Return the [x, y] coordinate for the center point of the cell that contains the specified text.  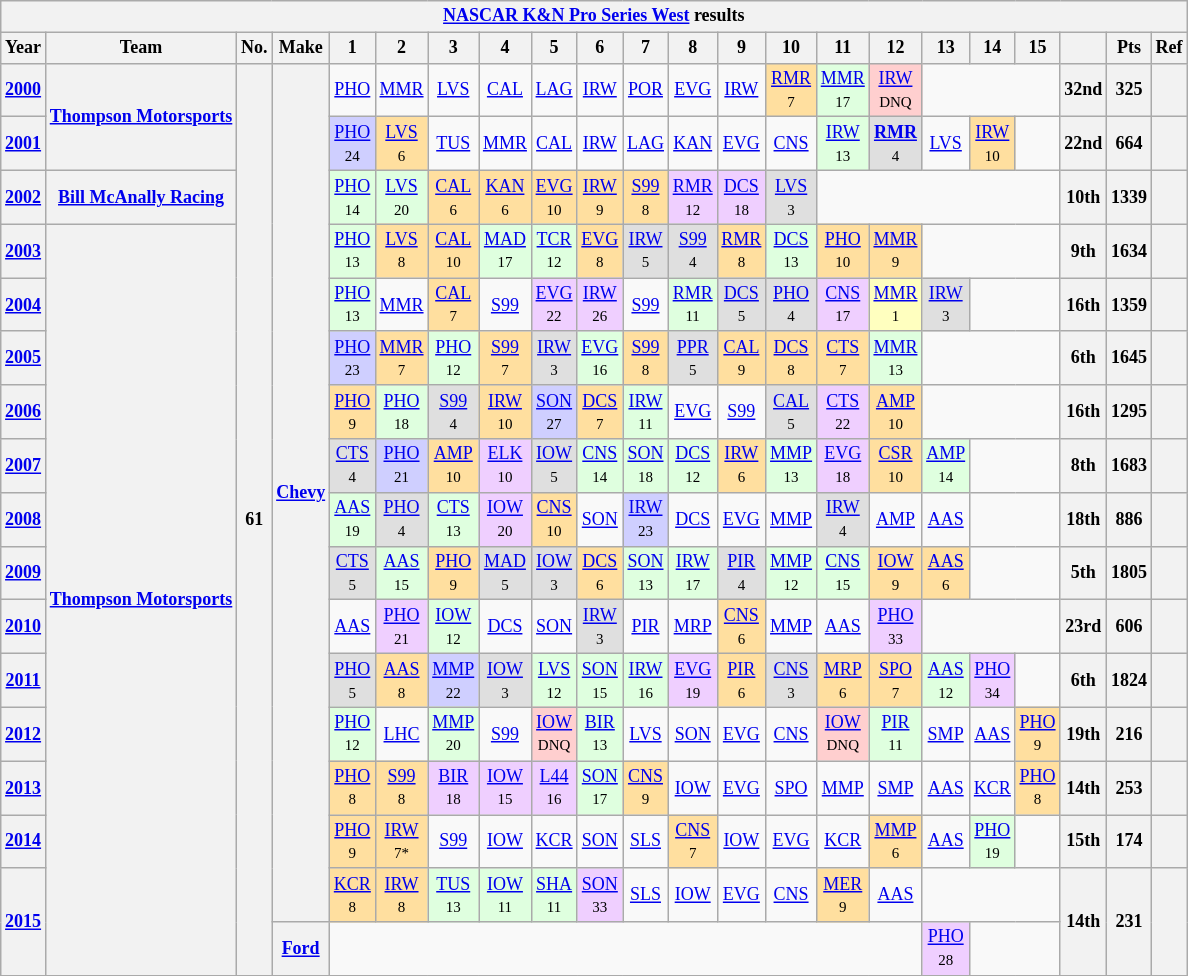
61 [254, 519]
MER9 [842, 895]
IRW13 [842, 144]
15 [1038, 48]
SHA11 [554, 895]
KAN6 [506, 197]
DCS8 [792, 358]
MAD17 [506, 251]
DCS5 [742, 305]
22nd [1084, 144]
19th [1084, 734]
12 [896, 48]
2007 [24, 466]
MMP6 [896, 841]
RMR8 [742, 251]
IOW15 [506, 788]
216 [1130, 734]
IOW5 [554, 466]
CTS4 [352, 466]
MMP12 [792, 573]
MMP22 [454, 680]
No. [254, 48]
IRW7* [402, 841]
IRW8 [402, 895]
4 [506, 48]
CSR10 [896, 466]
2013 [24, 788]
Pts [1130, 48]
TUS [454, 144]
IRW23 [646, 519]
IRW17 [692, 573]
2014 [24, 841]
MMP20 [454, 734]
DCS6 [600, 573]
CNS15 [842, 573]
MRP [692, 627]
9th [1084, 251]
1645 [1130, 358]
6 [600, 48]
IOW20 [506, 519]
IOW12 [454, 627]
2015 [24, 922]
Make [301, 48]
PHO5 [352, 680]
MMR13 [896, 358]
9 [742, 48]
2010 [24, 627]
CTS13 [454, 519]
ELK10 [506, 466]
253 [1130, 788]
MMR7 [402, 358]
IRW9 [600, 197]
BIR13 [600, 734]
AAS6 [946, 573]
CNS9 [646, 788]
CTS7 [842, 358]
IRW4 [842, 519]
CNS7 [692, 841]
CTS22 [842, 412]
RMR11 [692, 305]
10th [1084, 197]
CNS17 [842, 305]
TUS13 [454, 895]
1824 [1130, 680]
AMP [896, 519]
13 [946, 48]
MMP13 [792, 466]
606 [1130, 627]
CAL9 [742, 358]
PHO24 [352, 144]
174 [1130, 841]
Chevy [301, 492]
L4416 [554, 788]
NASCAR K&N Pro Series West results [594, 16]
11 [842, 48]
EVG8 [600, 251]
1683 [1130, 466]
CTS5 [352, 573]
DCS13 [792, 251]
MMR17 [842, 90]
LHC [402, 734]
SON17 [600, 788]
1295 [1130, 412]
AAS12 [946, 680]
PHO19 [992, 841]
PIR11 [896, 734]
PHO33 [896, 627]
EVG10 [554, 197]
DCS7 [600, 412]
SON33 [600, 895]
2004 [24, 305]
IRW6 [742, 466]
CNS3 [792, 680]
2000 [24, 90]
AAS19 [352, 519]
10 [792, 48]
2 [402, 48]
S997 [506, 358]
IRW16 [646, 680]
PPR5 [692, 358]
23rd [1084, 627]
18th [1084, 519]
14 [992, 48]
2011 [24, 680]
CAL10 [454, 251]
8 [692, 48]
PIR4 [742, 573]
EVG19 [692, 680]
IRWDNQ [896, 90]
MMR1 [896, 305]
BIR18 [454, 788]
1359 [1130, 305]
SON27 [554, 412]
MAD5 [506, 573]
LVS20 [402, 197]
PHO10 [842, 251]
5th [1084, 573]
CNS10 [554, 519]
MMR9 [896, 251]
PHO18 [402, 412]
CAL7 [454, 305]
PHO23 [352, 358]
KCR8 [352, 895]
2012 [24, 734]
LVS8 [402, 251]
EVG16 [600, 358]
RMR7 [792, 90]
Bill McAnally Racing [140, 197]
LVS6 [402, 144]
SON15 [600, 680]
IOW9 [896, 573]
IRW5 [646, 251]
664 [1130, 144]
1634 [1130, 251]
DCS12 [692, 466]
SON13 [646, 573]
1339 [1130, 197]
PIR6 [742, 680]
IOW11 [506, 895]
AAS8 [402, 680]
CAL6 [454, 197]
PHO34 [992, 680]
POR [646, 90]
TCR12 [554, 251]
EVG18 [842, 466]
3 [454, 48]
EVG22 [554, 305]
Year [24, 48]
AMP14 [946, 466]
RMR4 [896, 144]
CNS14 [600, 466]
SON18 [646, 466]
CNS6 [742, 627]
KAN [692, 144]
RMR12 [692, 197]
PHO14 [352, 197]
PHO28 [946, 949]
AAS15 [402, 573]
2005 [24, 358]
1805 [1130, 573]
SPO [792, 788]
7 [646, 48]
LVS3 [792, 197]
2008 [24, 519]
IRW26 [600, 305]
CAL5 [792, 412]
LVS12 [554, 680]
PHO [352, 90]
2001 [24, 144]
PIR [646, 627]
MRP6 [842, 680]
32nd [1084, 90]
15th [1084, 841]
IRW11 [646, 412]
2002 [24, 197]
8th [1084, 466]
2009 [24, 573]
2003 [24, 251]
5 [554, 48]
Team [140, 48]
Ford [301, 949]
231 [1130, 922]
DCS18 [742, 197]
886 [1130, 519]
Ref [1169, 48]
2006 [24, 412]
SPO7 [896, 680]
1 [352, 48]
325 [1130, 90]
